Scan for the cell matching the given text and deliver its [X, Y] coordinate at center. 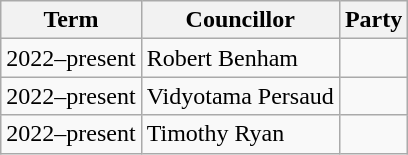
Robert Benham [240, 58]
Term [71, 20]
Timothy Ryan [240, 134]
Vidyotama Persaud [240, 96]
Councillor [240, 20]
Party [373, 20]
